Output the (x, y) coordinate of the center of the cell containing the given text.  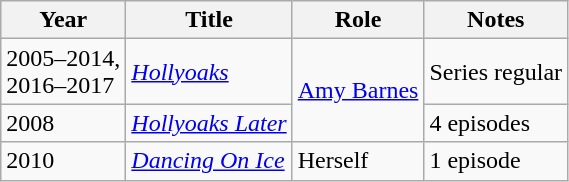
Year (64, 20)
2010 (64, 161)
Title (209, 20)
4 episodes (496, 123)
2005–2014,2016–2017 (64, 72)
Series regular (496, 72)
Dancing On Ice (209, 161)
Amy Barnes (358, 90)
Notes (496, 20)
1 episode (496, 161)
Herself (358, 161)
Hollyoaks Later (209, 123)
2008 (64, 123)
Role (358, 20)
Hollyoaks (209, 72)
